For the text-containing cell, return its midpoint in (x, y) coordinate format. 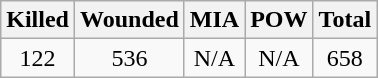
POW (279, 20)
536 (129, 58)
Total (345, 20)
Wounded (129, 20)
122 (38, 58)
Killed (38, 20)
MIA (214, 20)
658 (345, 58)
